Return the [x, y] coordinate for the center point of the cell that contains the specified text.  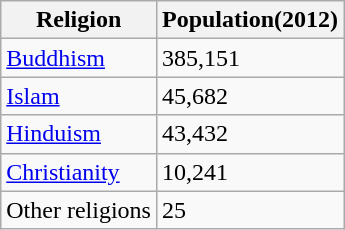
Population(2012) [250, 20]
Buddhism [79, 58]
Islam [79, 96]
45,682 [250, 96]
Other religions [79, 210]
25 [250, 210]
385,151 [250, 58]
Hinduism [79, 134]
10,241 [250, 172]
43,432 [250, 134]
Christianity [79, 172]
Religion [79, 20]
